Extract the (x, y) coordinate from the center of the cell holding the provided text.  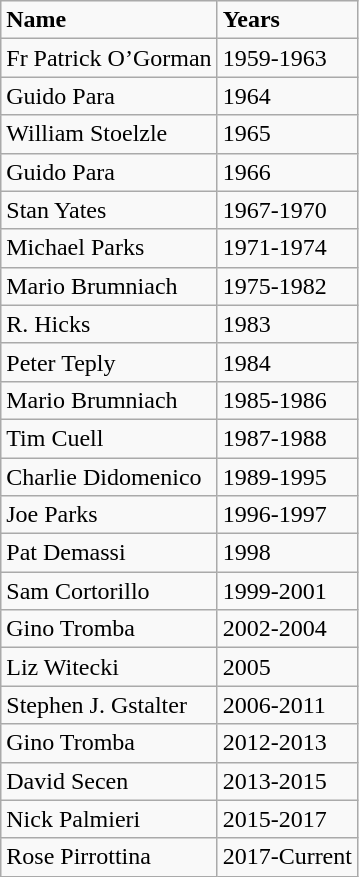
1966 (287, 172)
1975-1982 (287, 286)
Name (109, 20)
Sam Cortorillo (109, 591)
2015-2017 (287, 819)
1996-1997 (287, 515)
William Stoelzle (109, 134)
2012-2013 (287, 743)
1984 (287, 362)
2006-2011 (287, 705)
Nick Palmieri (109, 819)
1967-1970 (287, 210)
Liz Witecki (109, 667)
1971-1974 (287, 248)
David Secen (109, 781)
1965 (287, 134)
Stephen J. Gstalter (109, 705)
2017-Current (287, 857)
2005 (287, 667)
Stan Yates (109, 210)
Tim Cuell (109, 438)
Michael Parks (109, 248)
Years (287, 20)
2002-2004 (287, 629)
Fr Patrick O’Gorman (109, 58)
Joe Parks (109, 515)
R. Hicks (109, 324)
Rose Pirrottina (109, 857)
1989-1995 (287, 477)
1985-1986 (287, 400)
1998 (287, 553)
1983 (287, 324)
1959-1963 (287, 58)
1999-2001 (287, 591)
1987-1988 (287, 438)
Pat Demassi (109, 553)
Peter Teply (109, 362)
Charlie Didomenico (109, 477)
2013-2015 (287, 781)
1964 (287, 96)
